Extract the [x, y] coordinate from the center of the cell holding the provided text.  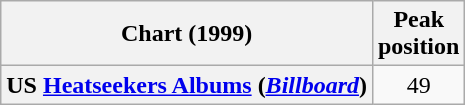
49 [418, 85]
Chart (1999) [187, 34]
US Heatseekers Albums (Billboard) [187, 85]
Peakposition [418, 34]
